Detect which cell encompasses the target text, then output its [X, Y] center coordinate. 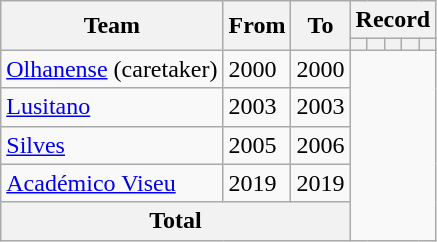
Record [393, 20]
From [257, 26]
To [320, 26]
2006 [320, 145]
Olhanense (caretaker) [112, 69]
Team [112, 26]
Total [176, 221]
2005 [257, 145]
Silves [112, 145]
Lusitano [112, 107]
Académico Viseu [112, 183]
